Extract the (x, y) coordinate from the center of the cell holding the provided text.  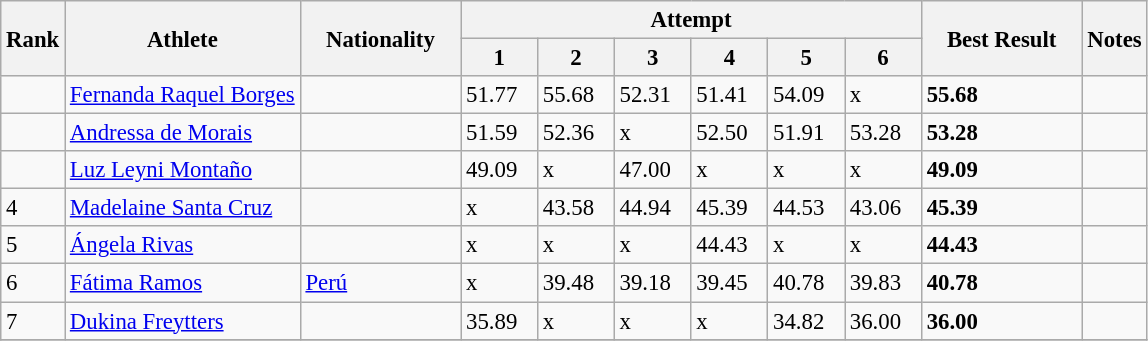
51.59 (500, 133)
Ángela Rivas (183, 245)
51.91 (806, 133)
Fátima Ramos (183, 283)
Rank (33, 38)
35.89 (500, 321)
2 (576, 58)
52.36 (576, 133)
44.94 (652, 208)
39.45 (730, 283)
39.83 (884, 283)
Nationality (380, 38)
Best Result (1002, 38)
Fernanda Raquel Borges (183, 95)
Madelaine Santa Cruz (183, 208)
51.41 (730, 95)
43.58 (576, 208)
54.09 (806, 95)
1 (500, 58)
Perú (380, 283)
39.48 (576, 283)
Notes (1114, 38)
51.77 (500, 95)
44.53 (806, 208)
43.06 (884, 208)
52.50 (730, 133)
Attempt (692, 20)
52.31 (652, 95)
Luz Leyni Montaño (183, 170)
47.00 (652, 170)
39.18 (652, 283)
Athlete (183, 38)
Dukina Freytters (183, 321)
Andressa de Morais (183, 133)
34.82 (806, 321)
3 (652, 58)
7 (33, 321)
